Locate the cell with the specified text and output its [X, Y] center coordinate. 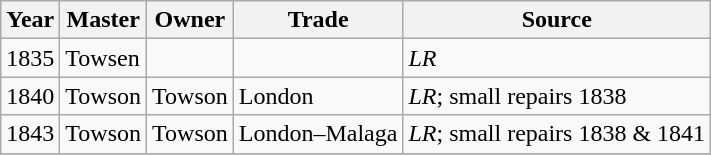
1840 [30, 96]
LR [557, 58]
Trade [318, 20]
Owner [190, 20]
LR; small repairs 1838 [557, 96]
London–Malaga [318, 134]
Year [30, 20]
LR; small repairs 1838 & 1841 [557, 134]
1843 [30, 134]
London [318, 96]
1835 [30, 58]
Towsen [104, 58]
Master [104, 20]
Source [557, 20]
